Return [X, Y] of the center of cell containing provided text 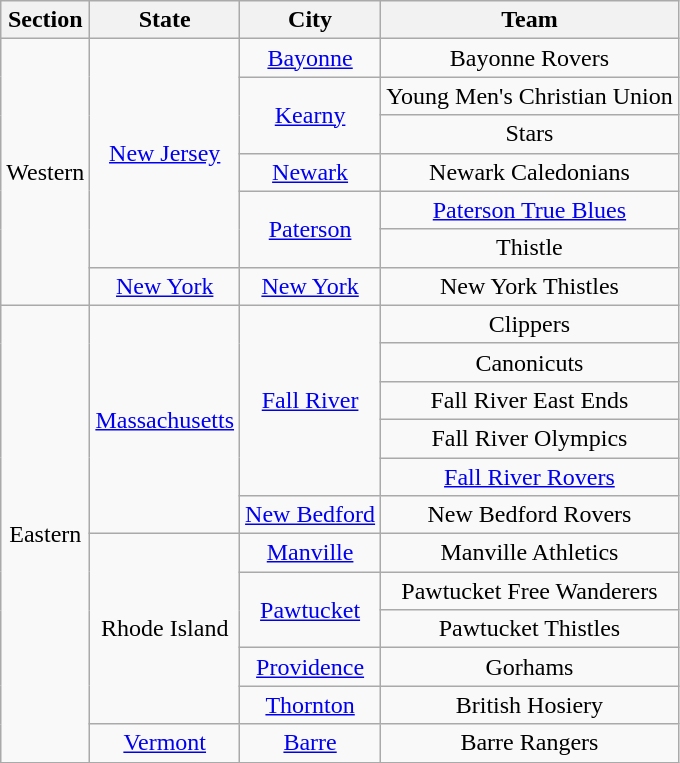
Fall River [310, 400]
Pawtucket Free Wanderers [530, 591]
Newark Caledonians [530, 172]
Thistle [530, 248]
Vermont [165, 743]
Paterson [310, 229]
Eastern [46, 534]
Rhode Island [165, 629]
Manville Athletics [530, 553]
Western [46, 172]
Bayonne Rovers [530, 58]
New Jersey [165, 153]
Young Men's Christian Union [530, 96]
Massachusetts [165, 419]
British Hosiery [530, 705]
Bayonne [310, 58]
Providence [310, 667]
New Bedford Rovers [530, 515]
City [310, 20]
Newark [310, 172]
New York Thistles [530, 286]
Thornton [310, 705]
Stars [530, 134]
Pawtucket Thistles [530, 629]
Kearny [310, 115]
Gorhams [530, 667]
Section [46, 20]
Manville [310, 553]
New Bedford [310, 515]
Barre Rangers [530, 743]
Pawtucket [310, 610]
Fall River Olympics [530, 438]
State [165, 20]
Canonicuts [530, 362]
Barre [310, 743]
Clippers [530, 324]
Fall River Rovers [530, 477]
Fall River East Ends [530, 400]
Paterson True Blues [530, 210]
Team [530, 20]
